Capture the cell that displays the provided text and extract its [X, Y] central coordinate. 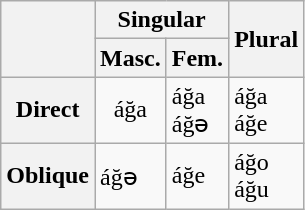
áğe [197, 176]
áğa [131, 110]
Oblique [48, 176]
Masc. [131, 58]
Fem. [197, 58]
áğә [131, 176]
áğaáğe [266, 110]
Singular [162, 20]
áğoáğu [266, 176]
áğaáğә [197, 110]
Plural [266, 39]
Direct [48, 110]
